From the cell containing the given text, extract its center point as (x, y) coordinate. 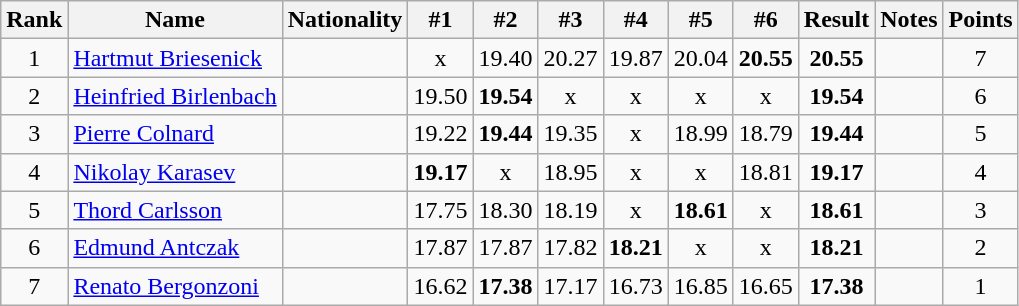
Hartmut Briesenick (175, 58)
18.19 (570, 210)
17.82 (570, 248)
Heinfried Birlenbach (175, 96)
19.50 (440, 96)
#3 (570, 20)
#4 (636, 20)
18.99 (700, 134)
Notes (909, 20)
20.04 (700, 58)
19.87 (636, 58)
16.73 (636, 286)
17.17 (570, 286)
#6 (766, 20)
#5 (700, 20)
Rank (34, 20)
#1 (440, 20)
Pierre Colnard (175, 134)
18.79 (766, 134)
16.85 (700, 286)
Thord Carlsson (175, 210)
20.27 (570, 58)
Nikolay Karasev (175, 172)
18.30 (506, 210)
16.65 (766, 286)
Edmund Antczak (175, 248)
Renato Bergonzoni (175, 286)
#2 (506, 20)
19.35 (570, 134)
18.81 (766, 172)
Name (175, 20)
19.40 (506, 58)
18.95 (570, 172)
17.75 (440, 210)
Result (836, 20)
16.62 (440, 286)
Points (980, 20)
19.22 (440, 134)
Nationality (345, 20)
